Locate the cell with the specified text and output its [x, y] center coordinate. 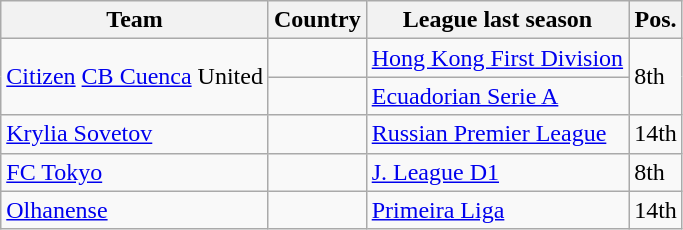
League last season [497, 20]
Hong Kong First Division [497, 58]
Olhanense [135, 210]
J. League D1 [497, 172]
Primeira Liga [497, 210]
Ecuadorian Serie A [497, 96]
FC Tokyo [135, 172]
Team [135, 20]
Russian Premier League [497, 134]
Citizen CB Cuenca United [135, 77]
Country [317, 20]
Krylia Sovetov [135, 134]
Pos. [656, 20]
